Locate the cell with the specified text and output its [x, y] center coordinate. 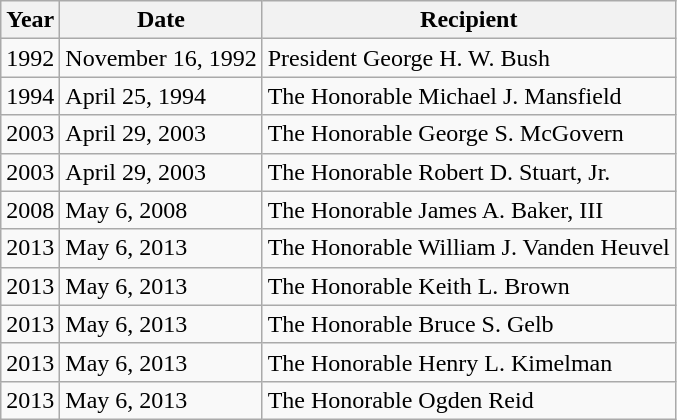
1994 [30, 96]
The Honorable William J. Vanden Heuvel [468, 248]
The Honorable Ogden Reid [468, 400]
The Honorable Bruce S. Gelb [468, 324]
Date [161, 20]
Year [30, 20]
The Honorable Michael J. Mansfield [468, 96]
President George H. W. Bush [468, 58]
May 6, 2008 [161, 210]
November 16, 1992 [161, 58]
The Honorable Keith L. Brown [468, 286]
The Honorable George S. McGovern [468, 134]
2008 [30, 210]
Recipient [468, 20]
The Honorable Robert D. Stuart, Jr. [468, 172]
The Honorable Henry L. Kimelman [468, 362]
The Honorable James A. Baker, III [468, 210]
1992 [30, 58]
April 25, 1994 [161, 96]
